Provide the (x, y) coordinate of the cell's center where the given text is located.  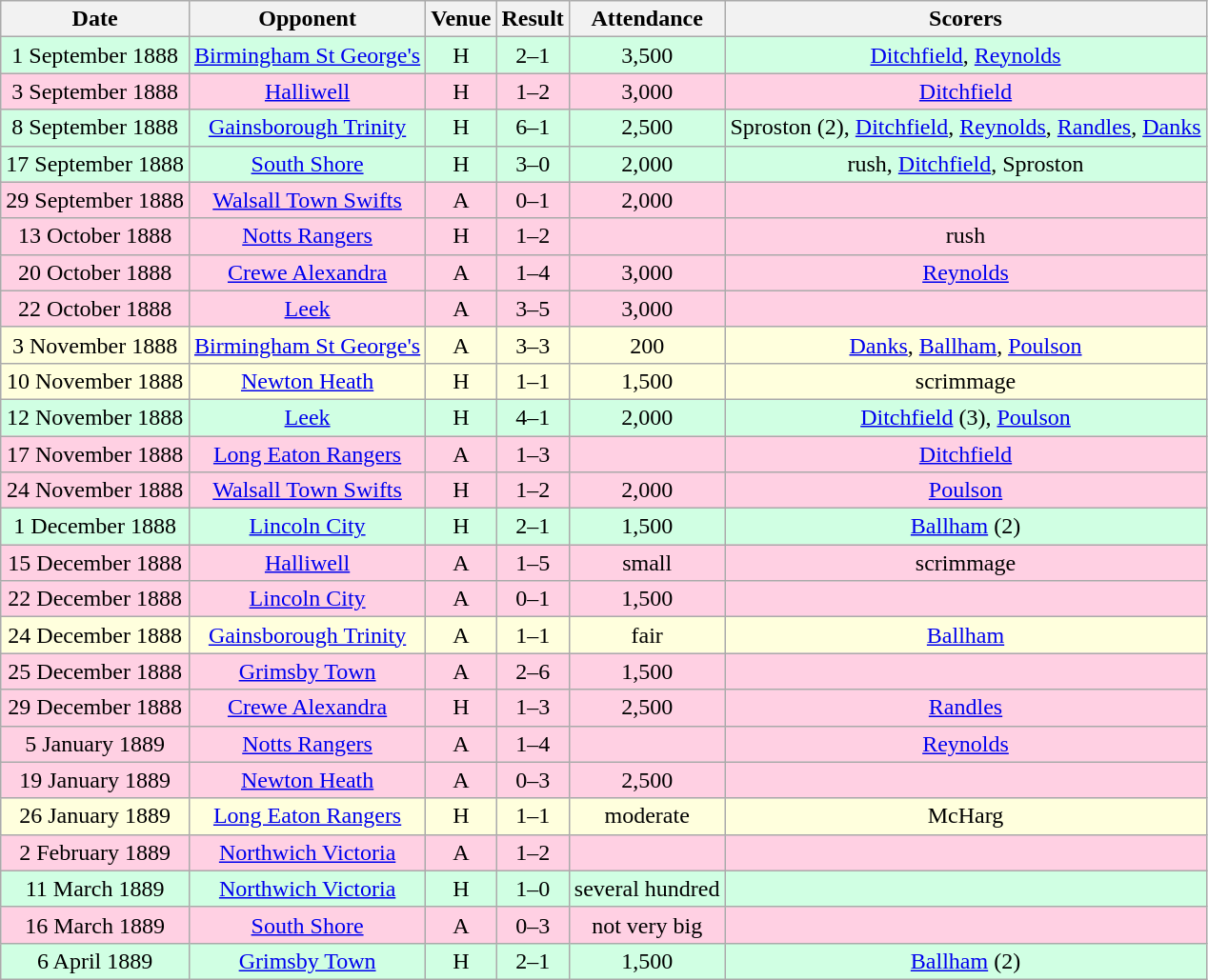
22 December 1888 (95, 599)
3–5 (533, 309)
13 October 1888 (95, 236)
several hundred (647, 889)
6–1 (533, 128)
26 January 1889 (95, 816)
moderate (647, 816)
20 October 1888 (95, 272)
3 November 1888 (95, 345)
Attendance (647, 19)
Scorers (966, 19)
Danks, Ballham, Poulson (966, 345)
3 September 1888 (95, 91)
2 February 1889 (95, 852)
Ballham (966, 635)
McHarg (966, 816)
22 October 1888 (95, 309)
3–3 (533, 345)
4–1 (533, 417)
11 March 1889 (95, 889)
17 September 1888 (95, 164)
19 January 1889 (95, 780)
17 November 1888 (95, 454)
Poulson (966, 490)
6 April 1889 (95, 961)
1–5 (533, 563)
8 September 1888 (95, 128)
3–0 (533, 164)
16 March 1889 (95, 925)
Ditchfield (3), Poulson (966, 417)
24 December 1888 (95, 635)
29 September 1888 (95, 200)
10 November 1888 (95, 381)
small (647, 563)
Ditchfield, Reynolds (966, 55)
Result (533, 19)
5 January 1889 (95, 744)
3,500 (647, 55)
Opponent (307, 19)
12 November 1888 (95, 417)
15 December 1888 (95, 563)
rush, Ditchfield, Sproston (966, 164)
1–0 (533, 889)
29 December 1888 (95, 708)
Date (95, 19)
Sproston (2), Ditchfield, Reynolds, Randles, Danks (966, 128)
rush (966, 236)
2–6 (533, 671)
not very big (647, 925)
25 December 1888 (95, 671)
200 (647, 345)
1 September 1888 (95, 55)
fair (647, 635)
24 November 1888 (95, 490)
Randles (966, 708)
1 December 1888 (95, 527)
Venue (461, 19)
